Return the [X, Y] coordinate for the center point of the cell that contains the specified text.  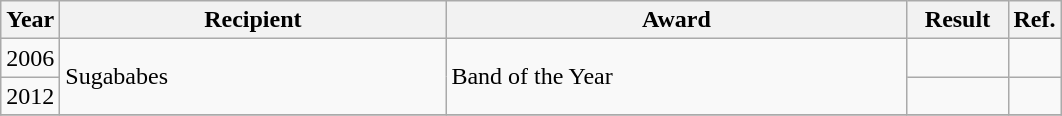
2006 [30, 58]
Band of the Year [676, 77]
2012 [30, 96]
Sugababes [253, 77]
Result [958, 20]
Award [676, 20]
Ref. [1034, 20]
Year [30, 20]
Recipient [253, 20]
